Output the (X, Y) coordinate of the center of the cell containing the given text.  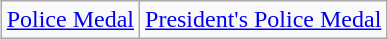
Police Medal (70, 20)
President's Police Medal (264, 20)
